Detect which cell encompasses the target text, then output its (x, y) center coordinate. 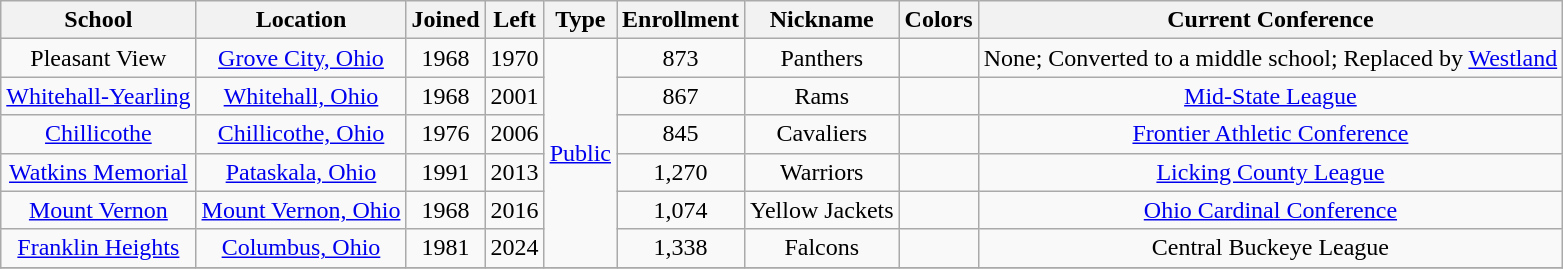
Enrollment (680, 20)
Central Buckeye League (1270, 248)
873 (680, 58)
2016 (514, 210)
1,270 (680, 172)
Warriors (822, 172)
Frontier Athletic Conference (1270, 134)
Watkins Memorial (98, 172)
Colors (938, 20)
Public (580, 153)
1970 (514, 58)
Columbus, Ohio (301, 248)
Falcons (822, 248)
Yellow Jackets (822, 210)
Mid-State League (1270, 96)
Mount Vernon (98, 210)
Pleasant View (98, 58)
Ohio Cardinal Conference (1270, 210)
Whitehall, Ohio (301, 96)
1991 (446, 172)
Joined (446, 20)
None; Converted to a middle school; Replaced by Westland (1270, 58)
1981 (446, 248)
Left (514, 20)
Franklin Heights (98, 248)
1,074 (680, 210)
Mount Vernon, Ohio (301, 210)
Chillicothe, Ohio (301, 134)
2001 (514, 96)
2013 (514, 172)
2024 (514, 248)
Chillicothe (98, 134)
Rams (822, 96)
Location (301, 20)
Grove City, Ohio (301, 58)
School (98, 20)
867 (680, 96)
Pataskala, Ohio (301, 172)
1976 (446, 134)
845 (680, 134)
2006 (514, 134)
Whitehall-Yearling (98, 96)
Type (580, 20)
1,338 (680, 248)
Licking County League (1270, 172)
Current Conference (1270, 20)
Cavaliers (822, 134)
Nickname (822, 20)
Panthers (822, 58)
